Output the (x, y) coordinate of the center of the cell containing the given text.  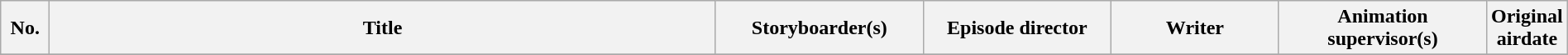
Writer (1194, 28)
Episode director (1017, 28)
Title (382, 28)
Animation supervisor(s) (1383, 28)
No. (25, 28)
Original airdate (1527, 28)
Storyboarder(s) (819, 28)
